Scan for the cell matching the given text and deliver its (x, y) coordinate at center. 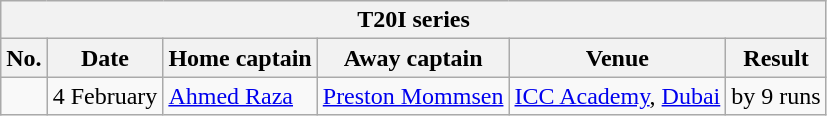
Away captain (413, 58)
Home captain (240, 58)
ICC Academy, Dubai (618, 96)
No. (24, 58)
Result (776, 58)
Date (105, 58)
Preston Mommsen (413, 96)
by 9 runs (776, 96)
Ahmed Raza (240, 96)
T20I series (414, 20)
Venue (618, 58)
4 February (105, 96)
